Capture the cell that displays the provided text and extract its [X, Y] central coordinate. 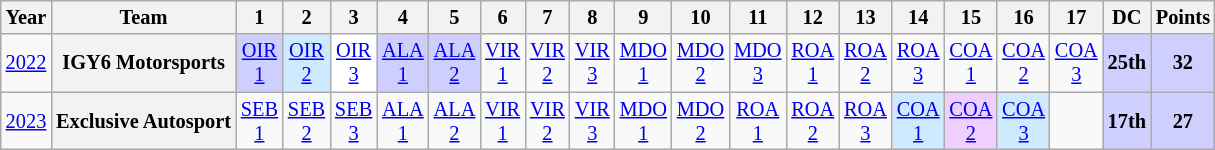
5 [455, 17]
6 [502, 17]
10 [700, 17]
2023 [26, 121]
17 [1076, 17]
Exclusive Autosport [144, 121]
SEB1 [260, 121]
16 [1024, 17]
OIR1 [260, 63]
OIR2 [306, 63]
8 [592, 17]
1 [260, 17]
25th [1127, 63]
12 [812, 17]
14 [918, 17]
MDO3 [758, 63]
IGY6 Motorsports [144, 63]
27 [1183, 121]
17th [1127, 121]
OIR3 [354, 63]
Team [144, 17]
Points [1183, 17]
3 [354, 17]
SEB3 [354, 121]
11 [758, 17]
2022 [26, 63]
9 [644, 17]
15 [972, 17]
Year [26, 17]
DC [1127, 17]
2 [306, 17]
SEB2 [306, 121]
32 [1183, 63]
13 [866, 17]
7 [548, 17]
4 [403, 17]
